Provide the [x, y] coordinate of the cell's center where the given text is located.  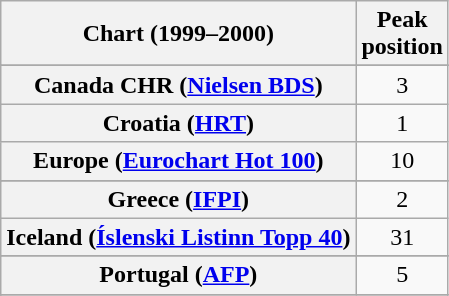
2 [402, 199]
31 [402, 237]
Peakposition [402, 34]
5 [402, 275]
Iceland (Íslenski Listinn Topp 40) [178, 237]
10 [402, 161]
Chart (1999–2000) [178, 34]
Canada CHR (Nielsen BDS) [178, 85]
1 [402, 123]
Portugal (AFP) [178, 275]
3 [402, 85]
Europe (Eurochart Hot 100) [178, 161]
Greece (IFPI) [178, 199]
Croatia (HRT) [178, 123]
